Pinpoint the cell where the given text exists, returning its (X, Y) midpoint coordinate. 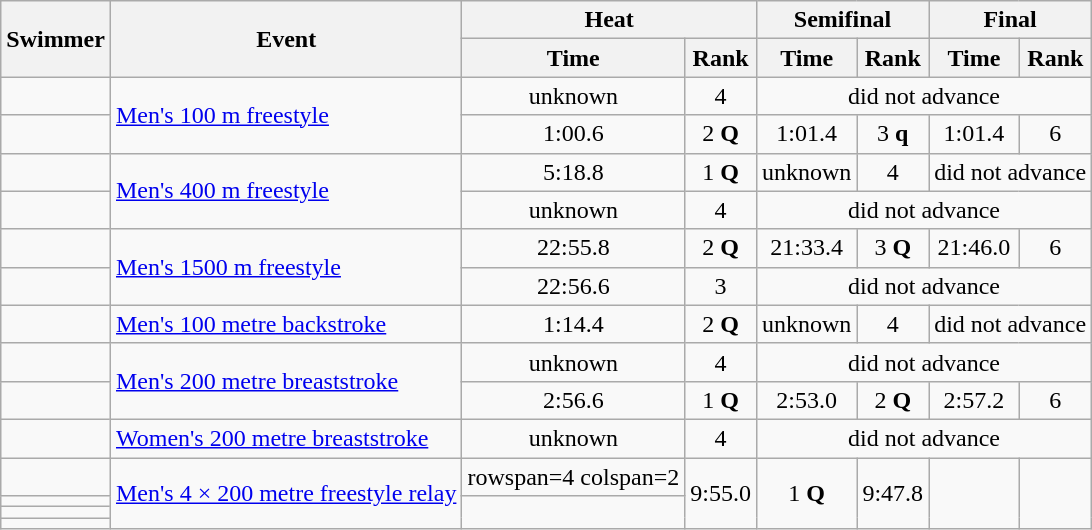
22:56.6 (574, 286)
Men's 100 m freestyle (286, 115)
3 (721, 286)
Women's 200 metre breaststroke (286, 438)
2:57.2 (974, 400)
rowspan=4 colspan=2 (574, 477)
Heat (610, 20)
22:55.8 (574, 248)
Men's 1500 m freestyle (286, 267)
Men's 200 metre breaststroke (286, 381)
21:33.4 (806, 248)
9:55.0 (721, 494)
Men's 100 metre backstroke (286, 324)
2:56.6 (574, 400)
3 q (893, 134)
1:00.6 (574, 134)
Event (286, 39)
Swimmer (56, 39)
Final (1010, 20)
21:46.0 (974, 248)
1:14.4 (574, 324)
3 Q (893, 248)
Semifinal (842, 20)
2:53.0 (806, 400)
Men's 4 × 200 metre freestyle relay (286, 494)
5:18.8 (574, 172)
9:47.8 (893, 494)
Men's 400 m freestyle (286, 191)
